For the text-containing cell, return its midpoint in [X, Y] coordinate format. 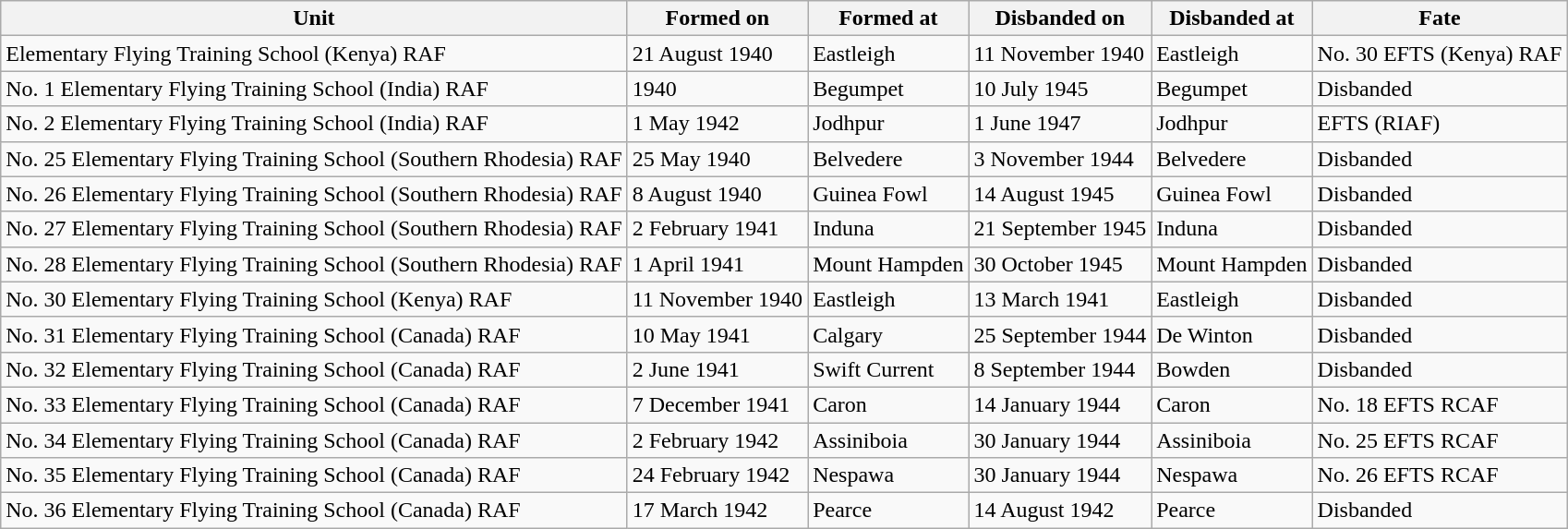
1 May 1942 [717, 124]
Formed at [888, 18]
Bowden [1232, 369]
10 July 1945 [1060, 89]
No. 34 Elementary Flying Training School (Canada) RAF [314, 440]
Elementary Flying Training School (Kenya) RAF [314, 54]
EFTS (RIAF) [1440, 124]
No. 26 EFTS RCAF [1440, 475]
14 January 1944 [1060, 404]
No. 27 Elementary Flying Training School (Southern Rhodesia) RAF [314, 229]
14 August 1945 [1060, 194]
2 June 1941 [717, 369]
No. 36 Elementary Flying Training School (Canada) RAF [314, 511]
13 March 1941 [1060, 299]
14 August 1942 [1060, 511]
Disbanded on [1060, 18]
25 September 1944 [1060, 334]
8 September 1944 [1060, 369]
1 April 1941 [717, 264]
24 February 1942 [717, 475]
30 October 1945 [1060, 264]
3 November 1944 [1060, 159]
1940 [717, 89]
Formed on [717, 18]
Calgary [888, 334]
21 September 1945 [1060, 229]
No. 31 Elementary Flying Training School (Canada) RAF [314, 334]
No. 18 EFTS RCAF [1440, 404]
No. 32 Elementary Flying Training School (Canada) RAF [314, 369]
1 June 1947 [1060, 124]
Fate [1440, 18]
Unit [314, 18]
Swift Current [888, 369]
No. 25 EFTS RCAF [1440, 440]
No. 26 Elementary Flying Training School (Southern Rhodesia) RAF [314, 194]
De Winton [1232, 334]
8 August 1940 [717, 194]
25 May 1940 [717, 159]
Disbanded at [1232, 18]
10 May 1941 [717, 334]
2 February 1942 [717, 440]
No. 25 Elementary Flying Training School (Southern Rhodesia) RAF [314, 159]
7 December 1941 [717, 404]
No. 30 Elementary Flying Training School (Kenya) RAF [314, 299]
17 March 1942 [717, 511]
21 August 1940 [717, 54]
No. 35 Elementary Flying Training School (Canada) RAF [314, 475]
No. 28 Elementary Flying Training School (Southern Rhodesia) RAF [314, 264]
No. 33 Elementary Flying Training School (Canada) RAF [314, 404]
2 February 1941 [717, 229]
No. 1 Elementary Flying Training School (India) RAF [314, 89]
No. 2 Elementary Flying Training School (India) RAF [314, 124]
No. 30 EFTS (Kenya) RAF [1440, 54]
